For the text-containing cell, return its midpoint in (X, Y) coordinate format. 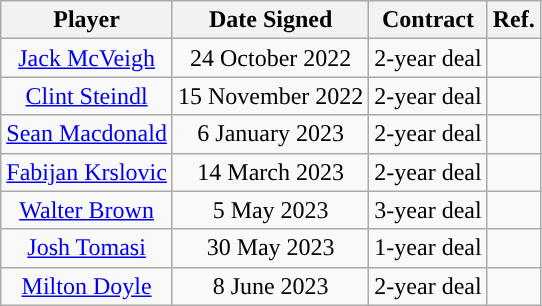
6 January 2023 (270, 134)
Clint Steindl (87, 96)
30 May 2023 (270, 248)
Player (87, 20)
15 November 2022 (270, 96)
Contract (428, 20)
1-year deal (428, 248)
Date Signed (270, 20)
Walter Brown (87, 210)
Ref. (514, 20)
Josh Tomasi (87, 248)
Jack McVeigh (87, 58)
Sean Macdonald (87, 134)
Milton Doyle (87, 286)
14 March 2023 (270, 172)
8 June 2023 (270, 286)
5 May 2023 (270, 210)
24 October 2022 (270, 58)
3-year deal (428, 210)
Fabijan Krslovic (87, 172)
